Return the (X, Y) coordinate for the center point of the cell that contains the specified text.  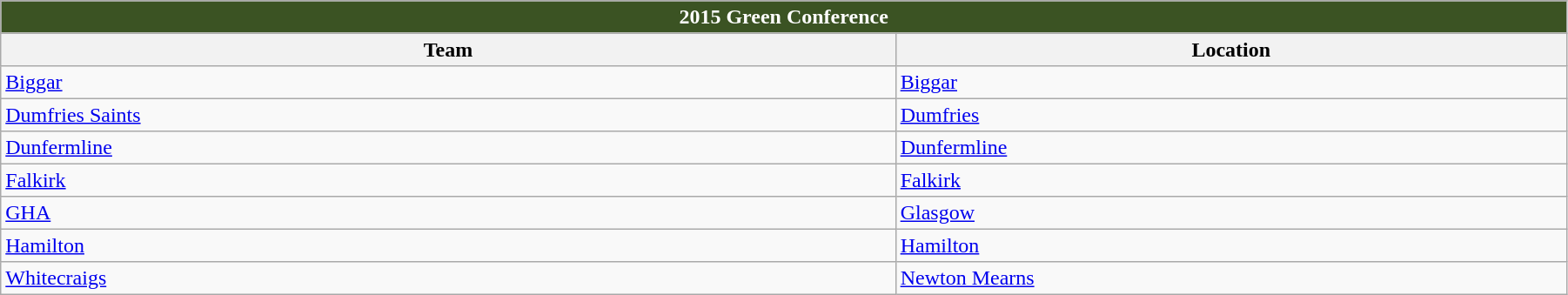
Team (448, 49)
Whitecraigs (448, 277)
Newton Mearns (1230, 277)
2015 Green Conference (784, 17)
GHA (448, 212)
Glasgow (1230, 212)
Dumfries (1230, 115)
Dumfries Saints (448, 115)
Location (1230, 49)
